Locate the cell with the specified text and output its (X, Y) center coordinate. 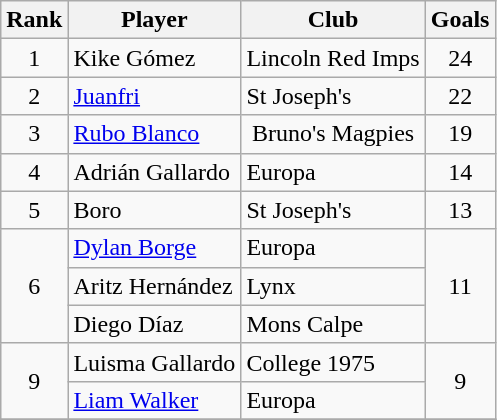
Liam Walker (154, 400)
22 (460, 96)
Mons Calpe (333, 324)
1 (34, 58)
Bruno's Magpies (333, 134)
Boro (154, 210)
2 (34, 96)
Goals (460, 20)
Diego Díaz (154, 324)
Rank (34, 20)
14 (460, 172)
6 (34, 286)
Club (333, 20)
Juanfri (154, 96)
Luisma Gallardo (154, 362)
Aritz Hernández (154, 286)
24 (460, 58)
Kike Gómez (154, 58)
Lincoln Red Imps (333, 58)
Lynx (333, 286)
3 (34, 134)
Player (154, 20)
Adrián Gallardo (154, 172)
13 (460, 210)
4 (34, 172)
Rubo Blanco (154, 134)
11 (460, 286)
5 (34, 210)
19 (460, 134)
College 1975 (333, 362)
Dylan Borge (154, 248)
